Identify which cell holds the provided text, then report its (x, y) central coordinate. 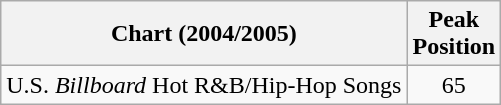
PeakPosition (454, 34)
Chart (2004/2005) (204, 34)
65 (454, 85)
U.S. Billboard Hot R&B/Hip-Hop Songs (204, 85)
